Locate the cell with the specified text and output its [X, Y] center coordinate. 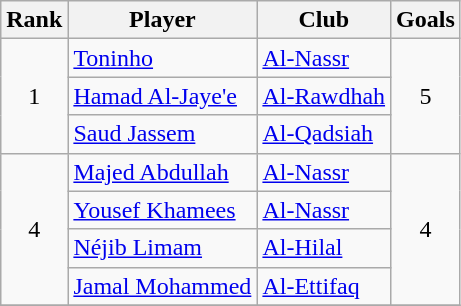
Goals [426, 20]
Club [324, 20]
5 [426, 96]
Al-Rawdhah [324, 96]
Player [162, 20]
1 [34, 96]
Jamal Mohammed [162, 286]
Toninho [162, 58]
Saud Jassem [162, 134]
Hamad Al-Jaye'e [162, 96]
Rank [34, 20]
Al-Hilal [324, 248]
Al-Qadsiah [324, 134]
Néjib Limam [162, 248]
Yousef Khamees [162, 210]
Al-Ettifaq [324, 286]
Majed Abdullah [162, 172]
